Output the (x, y) coordinate of the center of the cell containing the given text.  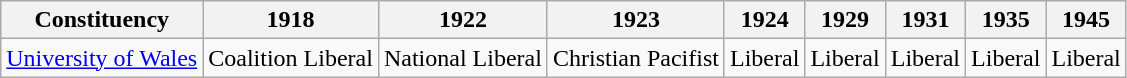
University of Wales (102, 58)
National Liberal (462, 58)
1931 (925, 20)
1924 (764, 20)
1918 (291, 20)
Constituency (102, 20)
1923 (636, 20)
1945 (1086, 20)
1922 (462, 20)
Christian Pacifist (636, 58)
Coalition Liberal (291, 58)
1935 (1006, 20)
1929 (845, 20)
